Capture the cell that displays the provided text and extract its (X, Y) central coordinate. 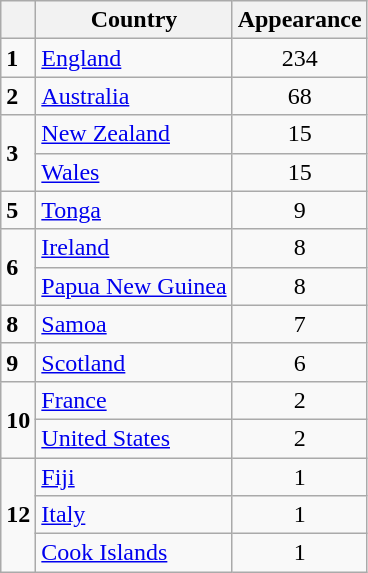
Country (134, 20)
Wales (134, 172)
234 (300, 58)
Ireland (134, 248)
Samoa (134, 324)
Italy (134, 515)
Appearance (300, 20)
Australia (134, 96)
Cook Islands (134, 553)
England (134, 58)
Scotland (134, 362)
68 (300, 96)
7 (300, 324)
Tonga (134, 210)
12 (18, 515)
Fiji (134, 477)
3 (18, 153)
United States (134, 438)
10 (18, 419)
New Zealand (134, 134)
Papua New Guinea (134, 286)
France (134, 400)
5 (18, 210)
